Return [x, y] of the center of cell containing provided text 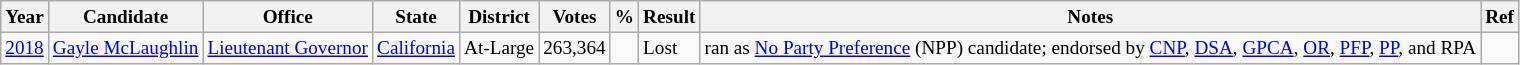
Result [670, 17]
District [500, 17]
At-Large [500, 48]
Office [288, 17]
Votes [575, 17]
% [624, 17]
Lost [670, 48]
2018 [25, 48]
Year [25, 17]
Candidate [126, 17]
ran as No Party Preference (NPP) candidate; endorsed by CNP, DSA, GPCA, OR, PFP, PP, and RPA [1090, 48]
State [416, 17]
California [416, 48]
Ref [1500, 17]
Gayle McLaughlin [126, 48]
263,364 [575, 48]
Notes [1090, 17]
Lieutenant Governor [288, 48]
